For the text-containing cell, return its midpoint in [X, Y] coordinate format. 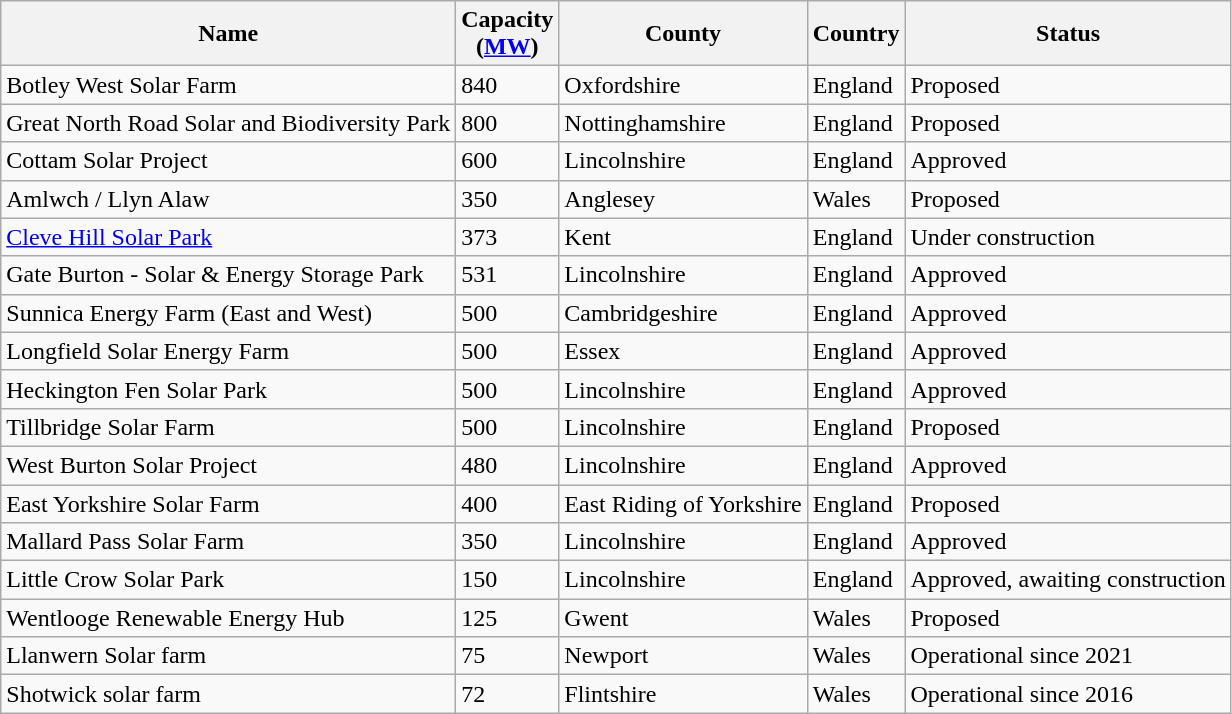
Approved, awaiting construction [1068, 580]
Nottinghamshire [683, 123]
Botley West Solar Farm [228, 85]
Operational since 2016 [1068, 694]
Capacity(MW) [508, 34]
373 [508, 237]
Mallard Pass Solar Farm [228, 542]
Tillbridge Solar Farm [228, 427]
Essex [683, 351]
840 [508, 85]
Under construction [1068, 237]
Name [228, 34]
East Yorkshire Solar Farm [228, 503]
West Burton Solar Project [228, 465]
Flintshire [683, 694]
Newport [683, 656]
600 [508, 161]
75 [508, 656]
Gwent [683, 618]
Operational since 2021 [1068, 656]
Great North Road Solar and Biodiversity Park [228, 123]
County [683, 34]
East Riding of Yorkshire [683, 503]
Little Crow Solar Park [228, 580]
Oxfordshire [683, 85]
Shotwick solar farm [228, 694]
Amlwch / Llyn Alaw [228, 199]
Status [1068, 34]
Cleve Hill Solar Park [228, 237]
Gate Burton - Solar & Energy Storage Park [228, 275]
Wentlooge Renewable Energy Hub [228, 618]
Llanwern Solar farm [228, 656]
150 [508, 580]
480 [508, 465]
800 [508, 123]
Longfield Solar Energy Farm [228, 351]
Cottam Solar Project [228, 161]
72 [508, 694]
Cambridgeshire [683, 313]
531 [508, 275]
Country [856, 34]
Heckington Fen Solar Park [228, 389]
Sunnica Energy Farm (East and West) [228, 313]
400 [508, 503]
Anglesey [683, 199]
Kent [683, 237]
125 [508, 618]
